Return the (x, y) coordinate for the center point of the cell that contains the specified text.  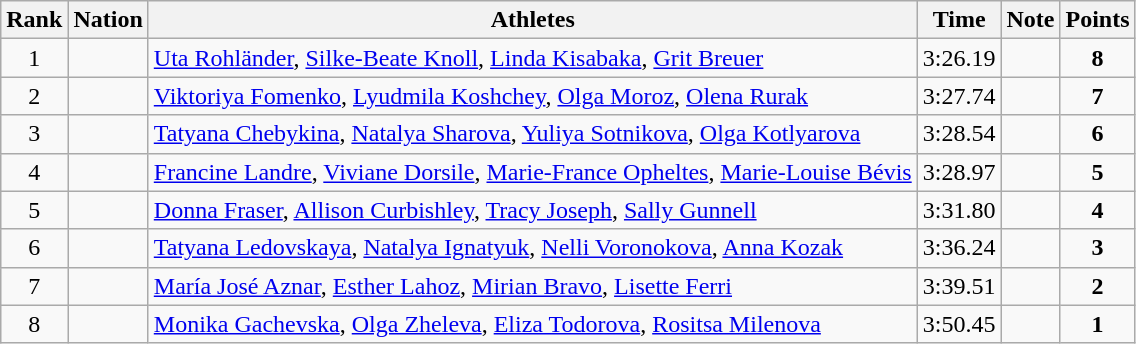
Tatyana Ledovskaya, Natalya Ignatyuk, Nelli Voronokova, Anna Kozak (532, 248)
Tatyana Chebykina, Natalya Sharova, Yuliya Sotnikova, Olga Kotlyarova (532, 134)
Donna Fraser, Allison Curbishley, Tracy Joseph, Sally Gunnell (532, 210)
3:39.51 (959, 286)
Athletes (532, 20)
3:31.80 (959, 210)
Uta Rohländer, Silke-Beate Knoll, Linda Kisabaka, Grit Breuer (532, 58)
3:27.74 (959, 96)
Note (1030, 20)
Viktoriya Fomenko, Lyudmila Koshchey, Olga Moroz, Olena Rurak (532, 96)
Rank (34, 20)
María José Aznar, Esther Lahoz, Mirian Bravo, Lisette Ferri (532, 286)
3:28.97 (959, 172)
3:50.45 (959, 324)
3:36.24 (959, 248)
3:26.19 (959, 58)
Nation (108, 20)
Francine Landre, Viviane Dorsile, Marie-France Opheltes, Marie-Louise Bévis (532, 172)
Points (1098, 20)
Monika Gachevska, Olga Zheleva, Eliza Todorova, Rositsa Milenova (532, 324)
3:28.54 (959, 134)
Time (959, 20)
